Provide the (x, y) coordinate of the cell's center where the given text is located.  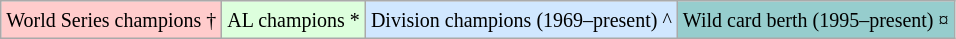
AL champions * (294, 20)
World Series champions † (112, 20)
Wild card berth (1995–present) ¤ (816, 20)
Division champions (1969–present) ^ (521, 20)
